From the cell containing the given text, extract its center point as [X, Y] coordinate. 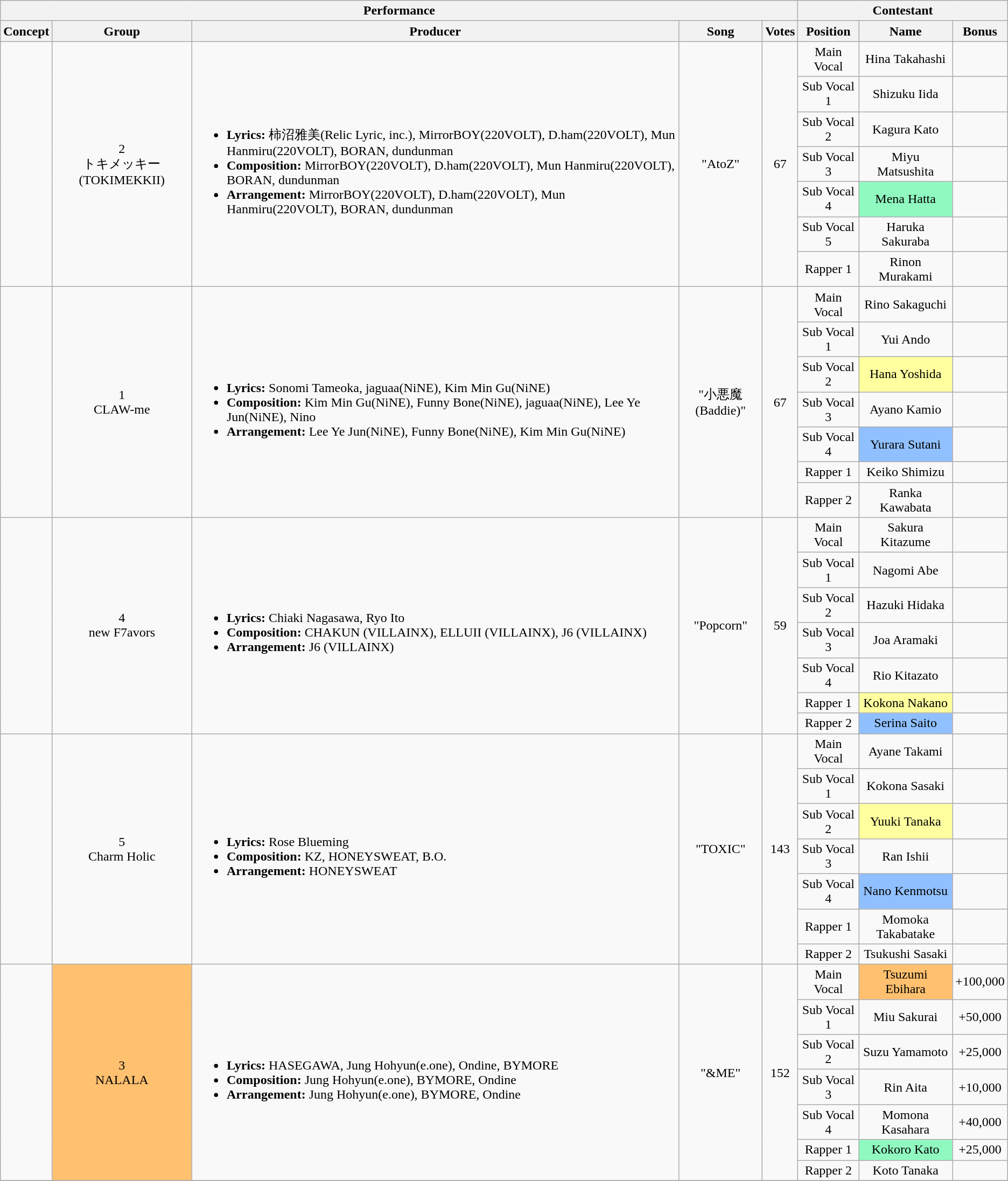
Song [720, 31]
Name [906, 31]
Rio Kitazato [906, 675]
Kagura Kato [906, 129]
Joa Aramaki [906, 640]
Hana Yoshida [906, 374]
+100,000 [980, 982]
Sakura Kitazume [906, 535]
Shizuku Iida [906, 94]
Lyrics: Rose BluemingComposition: KZ, HONEYSWEAT, B.O.Arrangement: HONEYSWEAT [435, 849]
"TOXIC" [720, 849]
Ranka Kawabata [906, 500]
Ayano Kamio [906, 409]
Lyrics: HASEGAWA, Jung Hohyun(e.one), Ondine, BYMOREComposition: Jung Hohyun(e.one), BYMORE, OndineArrangement: Jung Hohyun(e.one), BYMORE, Ondine [435, 1073]
Rino Sakaguchi [906, 304]
Miyu Matsushita [906, 164]
Mena Hatta [906, 199]
5Charm Holic [122, 849]
"Popcorn" [720, 626]
Yurara Sutani [906, 445]
59 [780, 626]
Sub Vocal 5 [828, 234]
Nano Kenmotsu [906, 891]
Votes [780, 31]
Haruka Sakuraba [906, 234]
+10,000 [980, 1087]
143 [780, 849]
Keiko Shimizu [906, 472]
Kokona Nakano [906, 703]
Tsuzumi Ebihara [906, 982]
Miu Sakurai [906, 1017]
Nagomi Abe [906, 570]
152 [780, 1073]
Serina Saito [906, 723]
Tsukushi Sasaki [906, 954]
Concept [26, 31]
+50,000 [980, 1017]
Kokona Sasaki [906, 786]
Ran Ishii [906, 856]
Group [122, 31]
Yuuki Tanaka [906, 821]
Lyrics: Chiaki Nagasawa, Ryo ItoComposition: CHAKUN (VILLAINX), ELLUII (VILLAINX), J6 (VILLAINX)Arrangement: J6 (VILLAINX) [435, 626]
Position [828, 31]
Performance [400, 11]
2トキメッキー (TOKIMEKKII) [122, 164]
4new F7avors [122, 626]
3NALALA [122, 1073]
Ayane Takami [906, 751]
"小悪魔(Baddie)" [720, 402]
+40,000 [980, 1122]
Momoka Takabatake [906, 926]
"AtoZ" [720, 164]
Hina Takahashi [906, 59]
Bonus [980, 31]
"&ME" [720, 1073]
Kokoro Kato [906, 1150]
Koto Tanaka [906, 1170]
Producer [435, 31]
Hazuki Hidaka [906, 605]
Contestant [902, 11]
Rin Aita [906, 1087]
Momona Kasahara [906, 1122]
Yui Ando [906, 339]
1CLAW-me [122, 402]
Rinon Murakami [906, 269]
Suzu Yamamoto [906, 1052]
